Extract the [x, y] coordinate from the center of the cell holding the provided text.  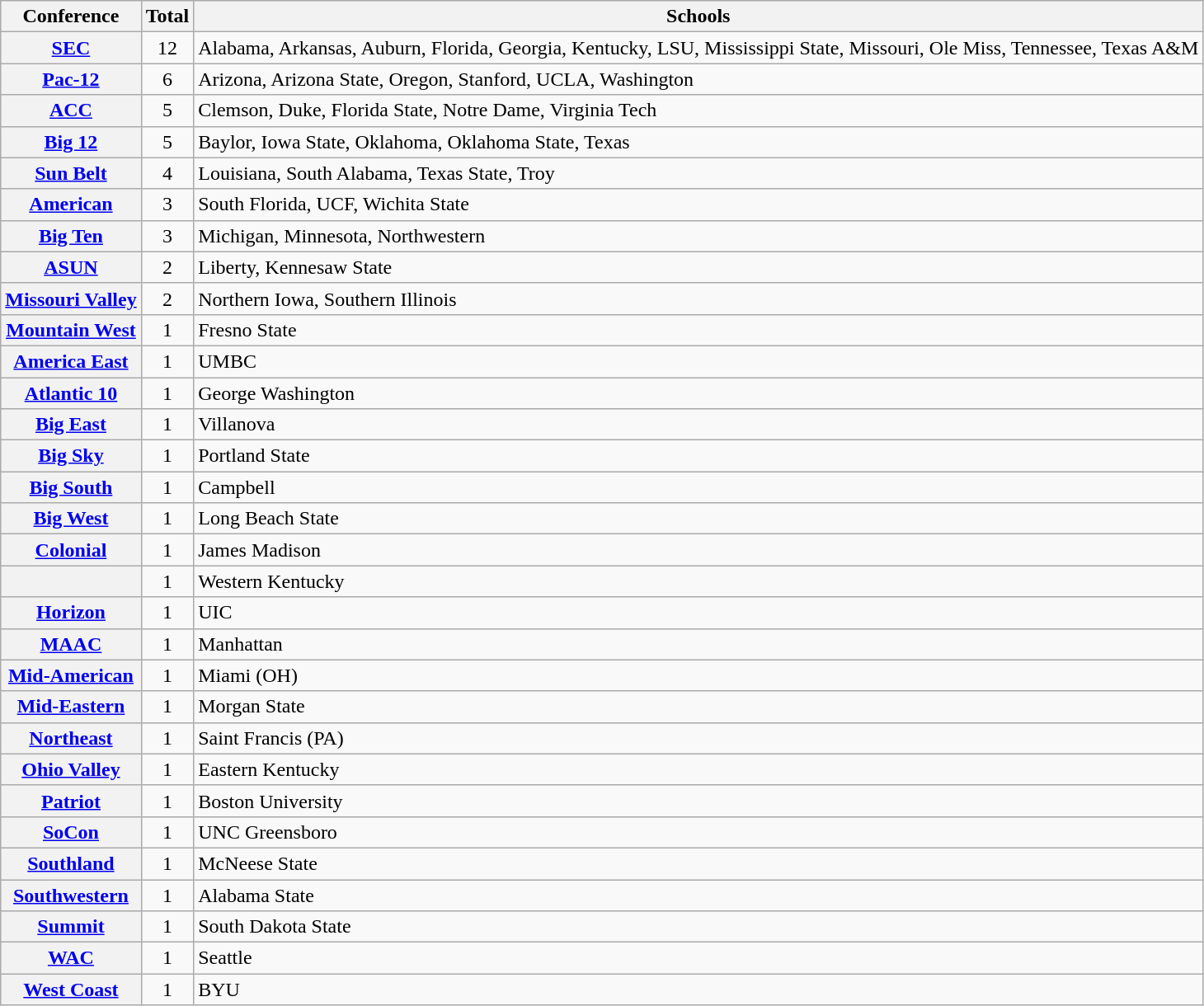
Louisiana, South Alabama, Texas State, Troy [698, 173]
BYU [698, 990]
Miami (OH) [698, 675]
SEC [71, 48]
Northern Iowa, Southern Illinois [698, 299]
Colonial [71, 550]
Western Kentucky [698, 581]
UIC [698, 613]
Mid-Eastern [71, 707]
Southwestern [71, 895]
Manhattan [698, 644]
Big 12 [71, 142]
Clemson, Duke, Florida State, Notre Dame, Virginia Tech [698, 110]
James Madison [698, 550]
Mid-American [71, 675]
UMBC [698, 361]
Alabama State [698, 895]
McNeese State [698, 863]
South Florida, UCF, Wichita State [698, 204]
George Washington [698, 393]
ACC [71, 110]
WAC [71, 958]
Patriot [71, 801]
Big East [71, 425]
Baylor, Iowa State, Oklahoma, Oklahoma State, Texas [698, 142]
West Coast [71, 990]
Southland [71, 863]
Ohio Valley [71, 769]
South Dakota State [698, 927]
Fresno State [698, 330]
Total [167, 16]
Boston University [698, 801]
Pac-12 [71, 79]
UNC Greensboro [698, 832]
ASUN [71, 267]
Long Beach State [698, 519]
Big Ten [71, 236]
Alabama, Arkansas, Auburn, Florida, Georgia, Kentucky, LSU, Mississippi State, Missouri, Ole Miss, Tennessee, Texas A&M [698, 48]
America East [71, 361]
Saint Francis (PA) [698, 738]
Portland State [698, 456]
SoCon [71, 832]
Liberty, Kennesaw State [698, 267]
12 [167, 48]
Morgan State [698, 707]
Arizona, Arizona State, Oregon, Stanford, UCLA, Washington [698, 79]
Northeast [71, 738]
Missouri Valley [71, 299]
6 [167, 79]
Horizon [71, 613]
Summit [71, 927]
Sun Belt [71, 173]
Eastern Kentucky [698, 769]
Big West [71, 519]
Mountain West [71, 330]
Seattle [698, 958]
4 [167, 173]
Conference [71, 16]
Big South [71, 487]
Villanova [698, 425]
Atlantic 10 [71, 393]
American [71, 204]
Michigan, Minnesota, Northwestern [698, 236]
MAAC [71, 644]
Big Sky [71, 456]
Campbell [698, 487]
Schools [698, 16]
